Output the (X, Y) coordinate of the center of the cell containing the given text.  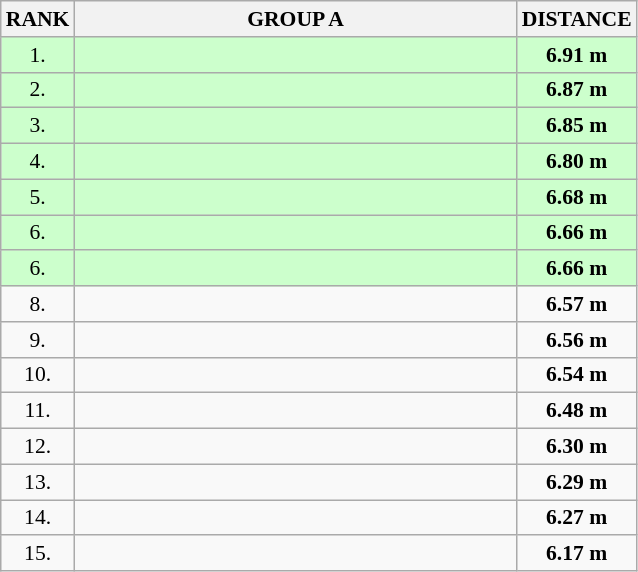
3. (38, 126)
6.29 m (577, 482)
6.27 m (577, 518)
DISTANCE (577, 19)
6.91 m (577, 55)
2. (38, 90)
11. (38, 411)
8. (38, 304)
4. (38, 162)
6.80 m (577, 162)
GROUP A (295, 19)
6.85 m (577, 126)
14. (38, 518)
6.87 m (577, 90)
6.68 m (577, 197)
10. (38, 375)
15. (38, 554)
RANK (38, 19)
6.48 m (577, 411)
6.30 m (577, 447)
6.56 m (577, 340)
5. (38, 197)
13. (38, 482)
1. (38, 55)
6.17 m (577, 554)
6.57 m (577, 304)
9. (38, 340)
6.54 m (577, 375)
12. (38, 447)
